Detect which cell encompasses the target text, then output its [x, y] center coordinate. 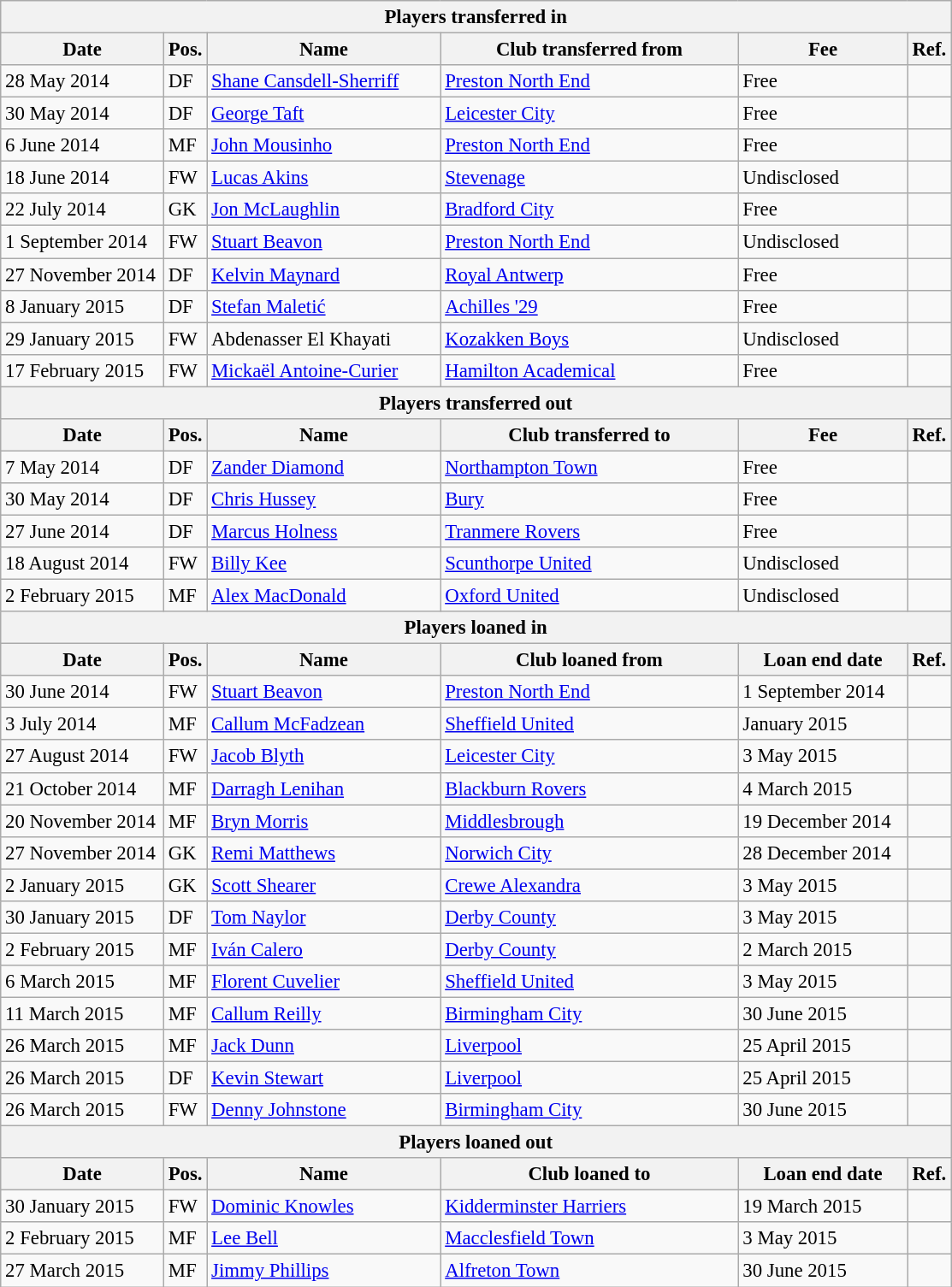
Abdenasser El Khayati [323, 339]
Players transferred out [476, 403]
Tranmere Rovers [589, 531]
Iván Calero [323, 949]
Players loaned out [476, 1142]
27 August 2014 [82, 757]
Tom Naylor [323, 918]
Remi Matthews [323, 853]
Kozakken Boys [589, 339]
28 December 2014 [823, 853]
Players loaned in [476, 628]
Mickaël Antoine-Curier [323, 370]
8 January 2015 [82, 306]
Denny Johnstone [323, 1110]
2 January 2015 [82, 885]
6 March 2015 [82, 982]
22 July 2014 [82, 210]
18 June 2014 [82, 178]
Oxford United [589, 596]
11 March 2015 [82, 1013]
Club transferred to [589, 435]
Alfreton Town [589, 1271]
Lee Bell [323, 1239]
Callum Reilly [323, 1013]
21 October 2014 [82, 788]
17 February 2015 [82, 370]
Kevin Stewart [323, 1078]
Jimmy Phillips [323, 1271]
John Mousinho [323, 145]
January 2015 [823, 724]
Billy Kee [323, 564]
Stevenage [589, 178]
Darragh Lenihan [323, 788]
Crewe Alexandra [589, 885]
30 June 2014 [82, 692]
27 June 2014 [82, 531]
7 May 2014 [82, 467]
Zander Diamond [323, 467]
Royal Antwerp [589, 275]
4 March 2015 [823, 788]
Club loaned from [589, 660]
6 June 2014 [82, 145]
Kidderminster Harriers [589, 1207]
Blackburn Rovers [589, 788]
Club transferred from [589, 50]
Callum McFadzean [323, 724]
3 July 2014 [82, 724]
Achilles '29 [589, 306]
Scunthorpe United [589, 564]
2 March 2015 [823, 949]
Jacob Blyth [323, 757]
Shane Cansdell-Sherriff [323, 81]
Bryn Morris [323, 821]
Jack Dunn [323, 1046]
Jon McLaughlin [323, 210]
Lucas Akins [323, 178]
27 March 2015 [82, 1271]
Northampton Town [589, 467]
Club loaned to [589, 1174]
Scott Shearer [323, 885]
Kelvin Maynard [323, 275]
20 November 2014 [82, 821]
28 May 2014 [82, 81]
Chris Hussey [323, 499]
19 March 2015 [823, 1207]
Alex MacDonald [323, 596]
George Taft [323, 114]
Marcus Holness [323, 531]
Bury [589, 499]
Macclesfield Town [589, 1239]
Bradford City [589, 210]
Norwich City [589, 853]
Hamilton Academical [589, 370]
Dominic Knowles [323, 1207]
29 January 2015 [82, 339]
Florent Cuvelier [323, 982]
18 August 2014 [82, 564]
Middlesbrough [589, 821]
Players transferred in [476, 17]
Stefan Maletić [323, 306]
19 December 2014 [823, 821]
